Detect which cell encompasses the target text, then output its (X, Y) center coordinate. 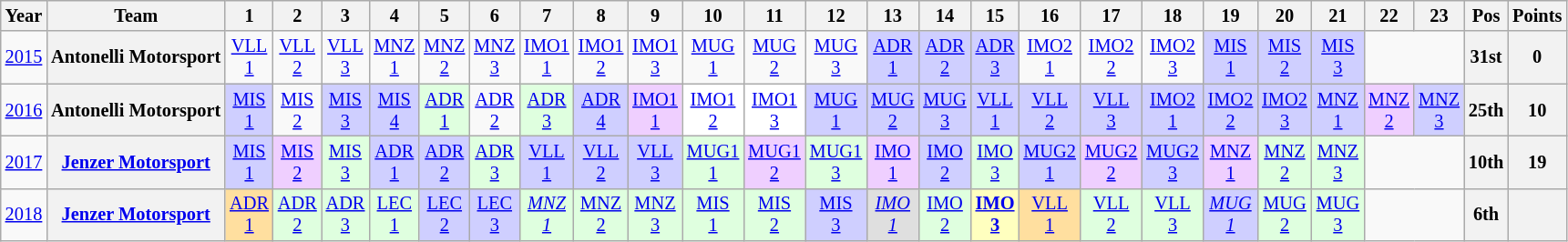
LEC3 (494, 215)
Year (24, 15)
3 (346, 15)
13 (893, 15)
2016 (24, 110)
6th (1486, 215)
8 (601, 15)
14 (944, 15)
MUG21 (1050, 162)
5 (445, 15)
0 (1537, 57)
9 (655, 15)
17 (1112, 15)
2 (297, 15)
6 (494, 15)
4 (394, 15)
MUG13 (836, 162)
ADR4 (601, 110)
18 (1172, 15)
MIS4 (394, 110)
16 (1050, 15)
22 (1389, 15)
10th (1486, 162)
Team (136, 15)
LEC1 (394, 215)
31st (1486, 57)
MUG22 (1112, 162)
25th (1486, 110)
2018 (24, 215)
Points (1537, 15)
15 (995, 15)
21 (1337, 15)
MUG12 (774, 162)
LEC2 (445, 215)
7 (547, 15)
2017 (24, 162)
2015 (24, 57)
Pos (1486, 15)
12 (836, 15)
MUG23 (1172, 162)
11 (774, 15)
20 (1285, 15)
1 (250, 15)
MUG11 (712, 162)
23 (1440, 15)
